Search for the cell housing the specified text and yield its (x, y) center coordinate. 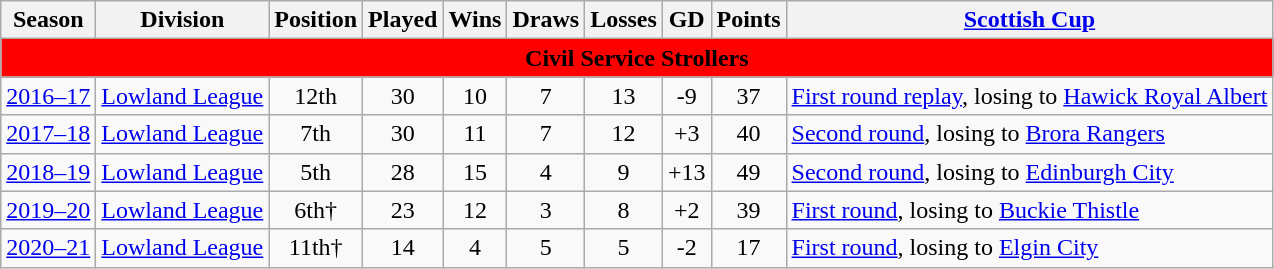
-2 (686, 248)
39 (748, 210)
17 (748, 248)
5th (316, 172)
Losses (624, 20)
8 (624, 210)
12th (316, 96)
Division (182, 20)
Second round, losing to Brora Rangers (1030, 134)
49 (748, 172)
Scottish Cup (1030, 20)
9 (624, 172)
GD (686, 20)
7th (316, 134)
40 (748, 134)
2016–17 (48, 96)
Draws (546, 20)
Civil Service Strollers (637, 58)
14 (403, 248)
First round, losing to Elgin City (1030, 248)
37 (748, 96)
2019–20 (48, 210)
10 (475, 96)
15 (475, 172)
Second round, losing to Edinburgh City (1030, 172)
11th† (316, 248)
13 (624, 96)
2017–18 (48, 134)
Played (403, 20)
Points (748, 20)
Season (48, 20)
3 (546, 210)
+2 (686, 210)
6th† (316, 210)
+3 (686, 134)
23 (403, 210)
First round, losing to Buckie Thistle (1030, 210)
Position (316, 20)
First round replay, losing to Hawick Royal Albert (1030, 96)
Wins (475, 20)
11 (475, 134)
2018–19 (48, 172)
+13 (686, 172)
2020–21 (48, 248)
-9 (686, 96)
28 (403, 172)
